Pinpoint the cell where the given text exists, returning its (x, y) midpoint coordinate. 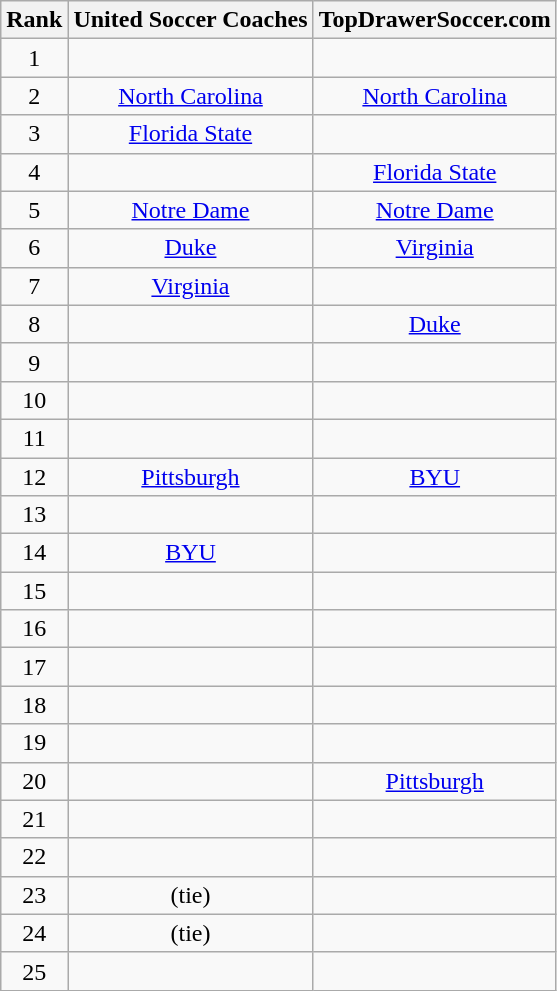
10 (34, 400)
17 (34, 667)
7 (34, 286)
24 (34, 933)
13 (34, 515)
4 (34, 172)
TopDrawerSoccer.com (434, 20)
5 (34, 210)
Rank (34, 20)
11 (34, 438)
1 (34, 58)
25 (34, 971)
19 (34, 743)
14 (34, 553)
23 (34, 895)
8 (34, 324)
22 (34, 857)
15 (34, 591)
21 (34, 819)
16 (34, 629)
3 (34, 134)
9 (34, 362)
6 (34, 248)
United Soccer Coaches (190, 20)
2 (34, 96)
20 (34, 781)
12 (34, 477)
18 (34, 705)
